Search for the cell housing the specified text and yield its (x, y) center coordinate. 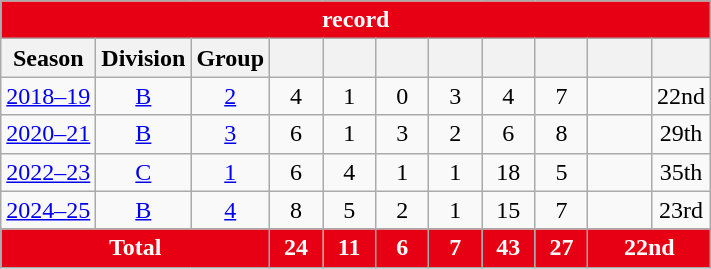
29th (680, 134)
2018–19 (48, 96)
23rd (680, 210)
24 (296, 248)
record (356, 20)
18 (508, 172)
35th (680, 172)
2024–25 (48, 210)
11 (350, 248)
Division (144, 58)
27 (562, 248)
43 (508, 248)
Total (136, 248)
C (144, 172)
Group (230, 58)
15 (508, 210)
0 (402, 96)
2020–21 (48, 134)
2022–23 (48, 172)
Season (48, 58)
